Locate the cell with the specified text and output its [x, y] center coordinate. 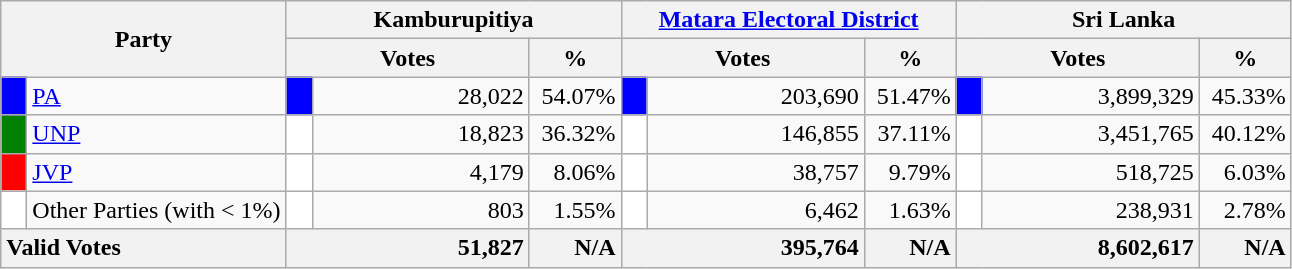
6,462 [756, 210]
37.11% [910, 134]
238,931 [1090, 210]
38,757 [756, 172]
Sri Lanka [1124, 20]
45.33% [1245, 96]
Party [144, 39]
3,451,765 [1090, 134]
9.79% [910, 172]
Matara Electoral District [788, 20]
40.12% [1245, 134]
1.63% [910, 210]
3,899,329 [1090, 96]
51,827 [408, 248]
8,602,617 [1078, 248]
395,764 [742, 248]
6.03% [1245, 172]
UNP [156, 134]
518,725 [1090, 172]
28,022 [420, 96]
Kamburupitiya [454, 20]
36.32% [575, 134]
51.47% [910, 96]
146,855 [756, 134]
Valid Votes [144, 248]
18,823 [420, 134]
4,179 [420, 172]
803 [420, 210]
Other Parties (with < 1%) [156, 210]
203,690 [756, 96]
54.07% [575, 96]
8.06% [575, 172]
1.55% [575, 210]
PA [156, 96]
JVP [156, 172]
2.78% [1245, 210]
